Locate the cell with the specified text and output its (X, Y) center coordinate. 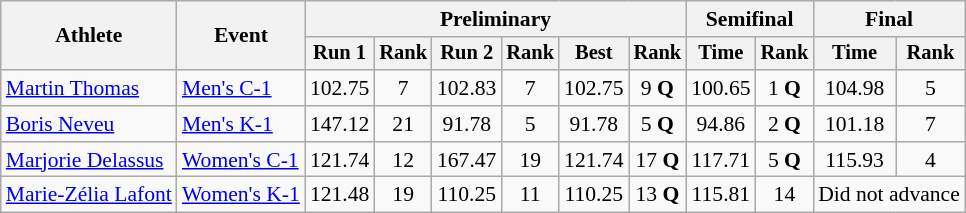
Athlete (89, 36)
Women's K-1 (241, 195)
Semifinal (750, 19)
Men's C-1 (241, 88)
Men's K-1 (241, 124)
2 Q (785, 124)
Marjorie Delassus (89, 160)
17 Q (658, 160)
21 (403, 124)
Run 1 (340, 54)
94.86 (720, 124)
Marie-Zélia Lafont (89, 195)
Boris Neveu (89, 124)
Preliminary (496, 19)
13 Q (658, 195)
101.18 (854, 124)
121.48 (340, 195)
9 Q (658, 88)
147.12 (340, 124)
Event (241, 36)
Run 2 (466, 54)
Did not advance (889, 195)
115.81 (720, 195)
1 Q (785, 88)
117.71 (720, 160)
Final (889, 19)
115.93 (854, 160)
167.47 (466, 160)
Women's C-1 (241, 160)
14 (785, 195)
104.98 (854, 88)
4 (930, 160)
100.65 (720, 88)
12 (403, 160)
102.83 (466, 88)
Best (594, 54)
Martin Thomas (89, 88)
11 (530, 195)
